Return [x, y] of the center of cell containing provided text 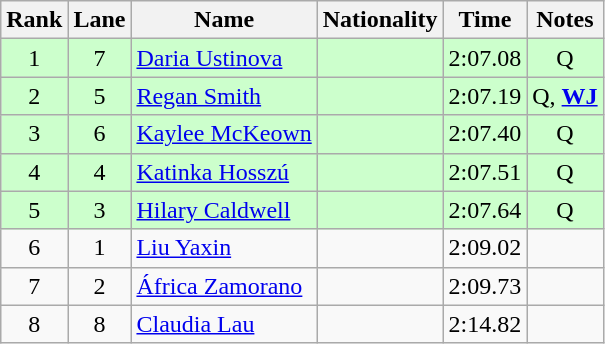
Katinka Hosszú [224, 172]
Daria Ustinova [224, 58]
Lane [100, 20]
2:09.73 [485, 286]
Liu Yaxin [224, 248]
2:07.64 [485, 210]
2:07.19 [485, 96]
Q, WJ [565, 96]
Hilary Caldwell [224, 210]
Claudia Lau [224, 324]
Time [485, 20]
Name [224, 20]
2:07.40 [485, 134]
Regan Smith [224, 96]
2:09.02 [485, 248]
Notes [565, 20]
Kaylee McKeown [224, 134]
Nationality [380, 20]
Rank [34, 20]
2:14.82 [485, 324]
2:07.08 [485, 58]
África Zamorano [224, 286]
2:07.51 [485, 172]
